Return (X, Y) of the center of cell containing provided text 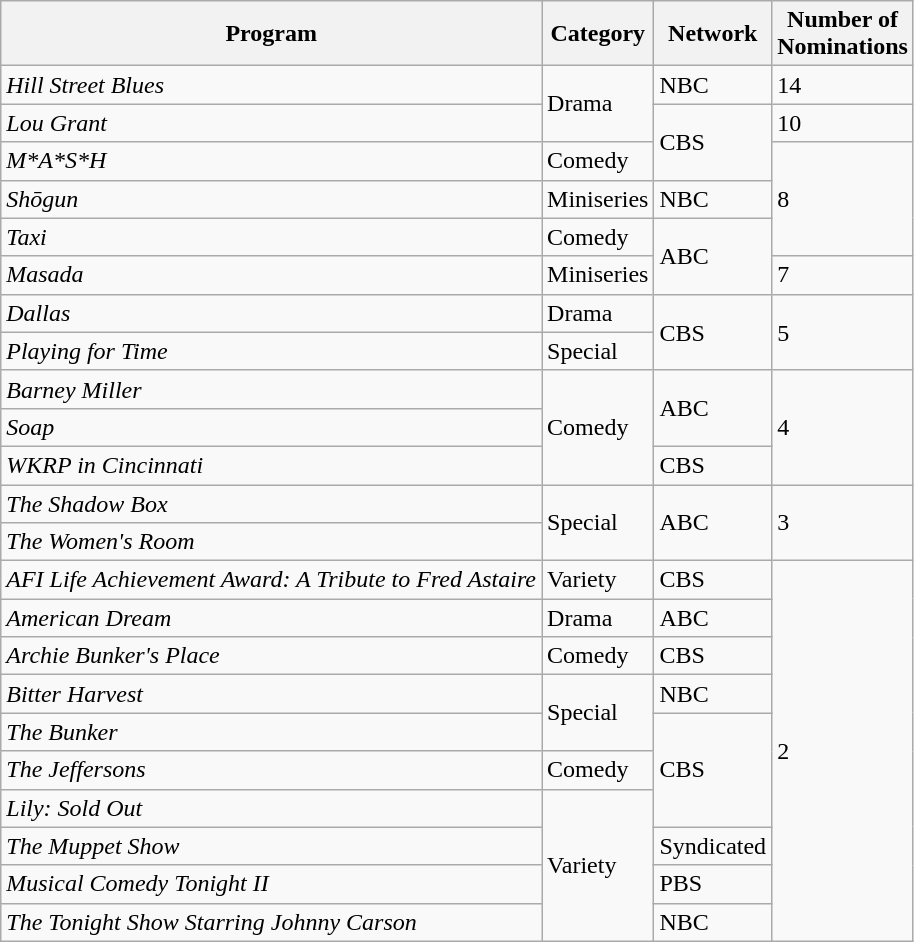
8 (843, 199)
Hill Street Blues (272, 85)
Syndicated (713, 846)
The Women's Room (272, 542)
Lou Grant (272, 123)
The Tonight Show Starring Johnny Carson (272, 922)
7 (843, 275)
PBS (713, 884)
Program (272, 34)
WKRP in Cincinnati (272, 465)
Playing for Time (272, 351)
Musical Comedy Tonight II (272, 884)
5 (843, 332)
Dallas (272, 313)
The Muppet Show (272, 846)
American Dream (272, 618)
4 (843, 427)
M*A*S*H (272, 161)
Shōgun (272, 199)
Masada (272, 275)
The Shadow Box (272, 503)
14 (843, 85)
Category (598, 34)
3 (843, 522)
Lily: Sold Out (272, 808)
Archie Bunker's Place (272, 656)
Network (713, 34)
Soap (272, 427)
2 (843, 752)
10 (843, 123)
AFI Life Achievement Award: A Tribute to Fred Astaire (272, 580)
Bitter Harvest (272, 694)
The Jeffersons (272, 770)
Barney Miller (272, 389)
Taxi (272, 237)
Number ofNominations (843, 34)
The Bunker (272, 732)
